Locate the cell with the specified text and output its (X, Y) center coordinate. 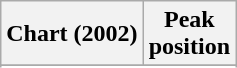
Chart (2002) (72, 34)
Peakposition (189, 34)
